Capture the cell that displays the provided text and extract its [x, y] central coordinate. 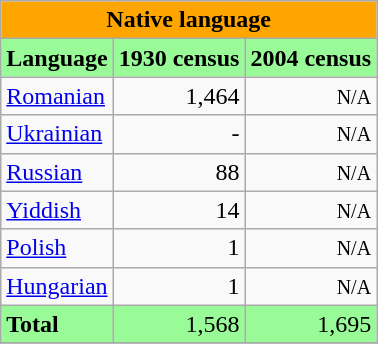
88 [179, 172]
14 [179, 210]
Polish [57, 248]
1930 census [179, 58]
Language [57, 58]
Yiddish [57, 210]
Total [57, 324]
1,695 [311, 324]
1,568 [179, 324]
Ukrainian [57, 134]
- [179, 134]
1,464 [179, 96]
Native language [189, 20]
Romanian [57, 96]
2004 census [311, 58]
Hungarian [57, 286]
Russian [57, 172]
